For the text-containing cell, return its midpoint in [X, Y] coordinate format. 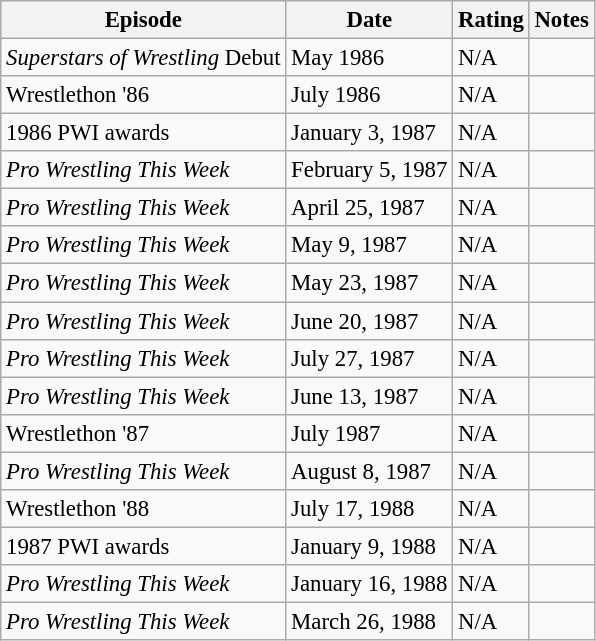
July 1986 [370, 95]
January 16, 1988 [370, 584]
Rating [491, 20]
March 26, 1988 [370, 621]
1986 PWI awards [144, 133]
May 9, 1987 [370, 245]
August 8, 1987 [370, 471]
July 17, 1988 [370, 509]
June 20, 1987 [370, 321]
June 13, 1987 [370, 396]
Episode [144, 20]
Notes [562, 20]
February 5, 1987 [370, 170]
Date [370, 20]
July 1987 [370, 433]
January 3, 1987 [370, 133]
May 23, 1987 [370, 283]
Wrestlethon '87 [144, 433]
1987 PWI awards [144, 546]
Wrestlethon '86 [144, 95]
Superstars of Wrestling Debut [144, 58]
July 27, 1987 [370, 358]
May 1986 [370, 58]
April 25, 1987 [370, 208]
January 9, 1988 [370, 546]
Wrestlethon '88 [144, 509]
